Output the (x, y) coordinate of the center of the cell containing the given text.  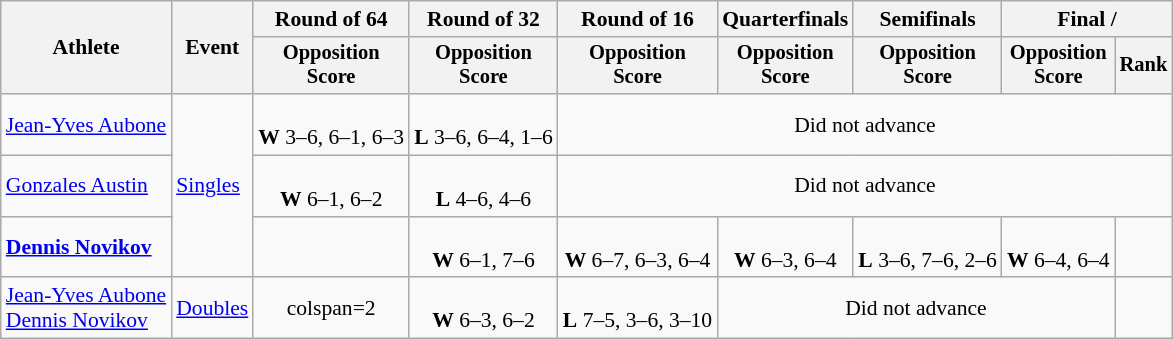
W 3–6, 6–1, 6–3 (331, 124)
W 6–1, 6–2 (331, 186)
W 6–1, 7–6 (484, 248)
L 7–5, 3–6, 3–10 (638, 308)
W 6–7, 6–3, 6–4 (638, 248)
Quarterfinals (785, 19)
colspan=2 (331, 308)
Dennis Novikov (86, 248)
Event (212, 48)
Jean-Yves Aubone (86, 124)
L 4–6, 4–6 (484, 186)
Rank (1144, 66)
Round of 64 (331, 19)
Round of 16 (638, 19)
Singles (212, 186)
Round of 32 (484, 19)
Doubles (212, 308)
Jean-Yves AuboneDennis Novikov (86, 308)
Semifinals (928, 19)
Gonzales Austin (86, 186)
Athlete (86, 48)
W 6–3, 6–2 (484, 308)
W 6–3, 6–4 (785, 248)
L 3–6, 7–6, 2–6 (928, 248)
L 3–6, 6–4, 1–6 (484, 124)
W 6–4, 6–4 (1058, 248)
Final / (1087, 19)
